Locate the cell with the specified text and output its (x, y) center coordinate. 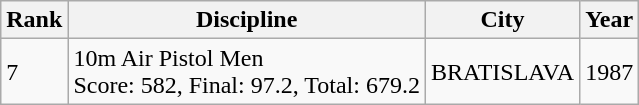
Rank (34, 20)
7 (34, 72)
Year (610, 20)
BRATISLAVA (502, 72)
Discipline (247, 20)
1987 (610, 72)
10m Air Pistol MenScore: 582, Final: 97.2, Total: 679.2 (247, 72)
City (502, 20)
